Identify which cell holds the provided text, then report its (X, Y) central coordinate. 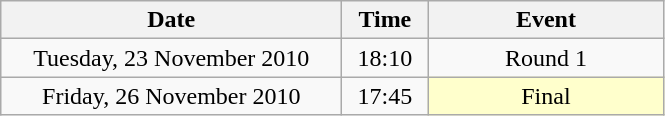
17:45 (385, 96)
Round 1 (546, 58)
Friday, 26 November 2010 (172, 96)
18:10 (385, 58)
Tuesday, 23 November 2010 (172, 58)
Time (385, 20)
Final (546, 96)
Event (546, 20)
Date (172, 20)
